Scan for the cell matching the given text and deliver its (x, y) coordinate at center. 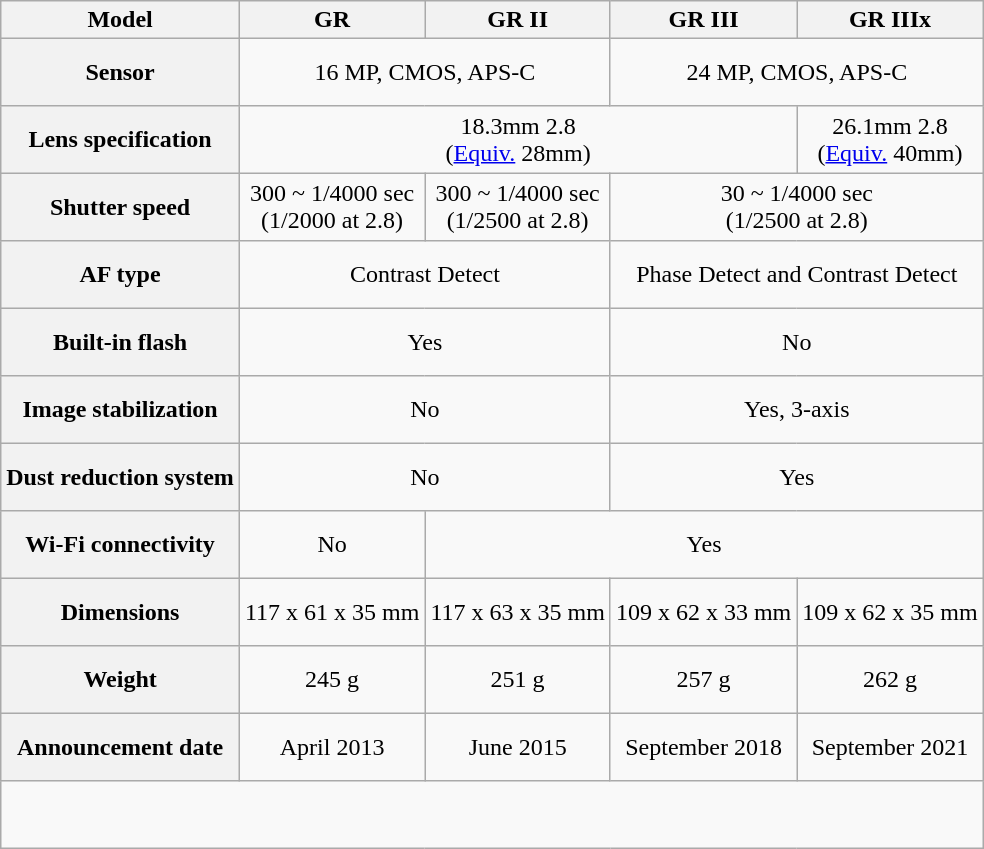
Wi-Fi connectivity (120, 545)
262 g (890, 680)
April 2013 (332, 748)
Weight (120, 680)
Built-in flash (120, 343)
GR IIIx (890, 20)
18.3mm 2.8 (Equiv. 28mm) (518, 140)
AF type (120, 275)
Yes, 3-axis (796, 410)
251 g (518, 680)
GR III (703, 20)
September 2018 (703, 748)
GR (332, 20)
Model (120, 20)
245 g (332, 680)
30 ~ 1/4000 sec(1/2500 at 2.8) (796, 208)
Contrast Detect (424, 275)
16 MP, CMOS, APS-C (424, 73)
Lens specification (120, 140)
Phase Detect and Contrast Detect (796, 275)
September 2021 (890, 748)
117 x 63 x 35 mm (518, 613)
Sensor (120, 73)
109 x 62 x 33 mm (703, 613)
Announcement date (120, 748)
300 ~ 1/4000 sec(1/2000 at 2.8) (332, 208)
117 x 61 x 35 mm (332, 613)
257 g (703, 680)
GR II (518, 20)
Dimensions (120, 613)
24 MP, CMOS, APS-C (796, 73)
300 ~ 1/4000 sec(1/2500 at 2.8) (518, 208)
Image stabilization (120, 410)
109 x 62 x 35 mm (890, 613)
June 2015 (518, 748)
26.1mm 2.8 (Equiv. 40mm) (890, 140)
Shutter speed (120, 208)
Dust reduction system (120, 478)
